Scan for the cell matching the given text and deliver its (X, Y) coordinate at center. 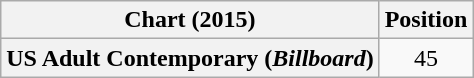
45 (426, 58)
Chart (2015) (190, 20)
Position (426, 20)
US Adult Contemporary (Billboard) (190, 58)
